Identify which cell holds the provided text, then report its (X, Y) central coordinate. 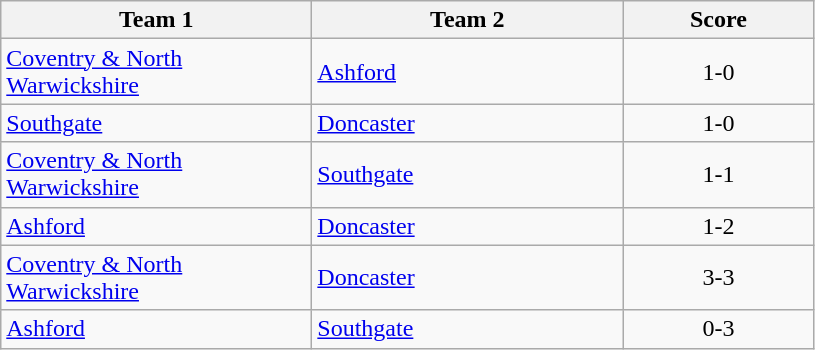
Score (718, 20)
Team 1 (156, 20)
3-3 (718, 278)
0-3 (718, 329)
1-1 (718, 174)
Team 2 (468, 20)
1-2 (718, 226)
